Identify which cell holds the provided text, then report its (X, Y) central coordinate. 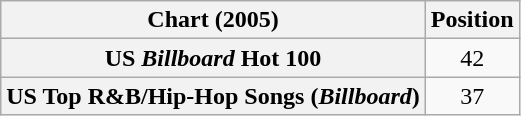
US Top R&B/Hip-Hop Songs (Billboard) (214, 96)
37 (472, 96)
US Billboard Hot 100 (214, 58)
42 (472, 58)
Chart (2005) (214, 20)
Position (472, 20)
